Determine the [X, Y] coordinate at the center of the cell enclosing the given text.  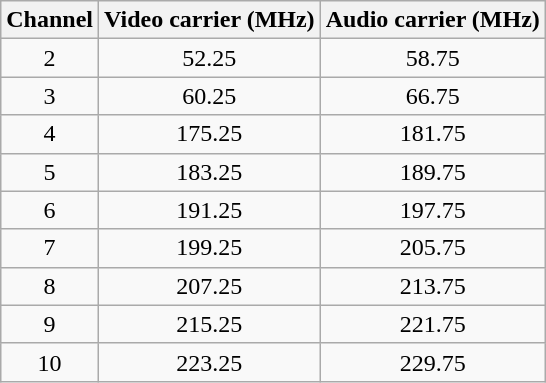
181.75 [432, 134]
191.25 [210, 210]
223.25 [210, 362]
60.25 [210, 96]
Audio carrier (MHz) [432, 20]
2 [50, 58]
8 [50, 286]
52.25 [210, 58]
7 [50, 248]
10 [50, 362]
175.25 [210, 134]
213.75 [432, 286]
9 [50, 324]
197.75 [432, 210]
5 [50, 172]
215.25 [210, 324]
207.25 [210, 286]
205.75 [432, 248]
58.75 [432, 58]
221.75 [432, 324]
189.75 [432, 172]
Video carrier (MHz) [210, 20]
66.75 [432, 96]
Channel [50, 20]
4 [50, 134]
6 [50, 210]
3 [50, 96]
229.75 [432, 362]
199.25 [210, 248]
183.25 [210, 172]
